Find where the given text appears and provide that cell's center as (x, y) coordinate. 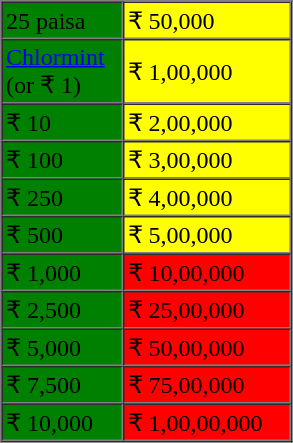
₹ 1,000 (63, 273)
₹ 2,500 (63, 310)
₹ 4,00,000 (207, 197)
₹ 50,00,000 (207, 347)
₹ 5,00,000 (207, 235)
₹ 2,00,000 (207, 123)
₹ 7,500 (63, 385)
₹ 50,000 (207, 21)
₹ 3,00,000 (207, 160)
₹ 250 (63, 197)
₹ 75,00,000 (207, 385)
₹ 10,00,000 (207, 273)
₹ 5,000 (63, 347)
Chlormint (or ₹ 1) (63, 71)
₹ 100 (63, 160)
₹ 25,00,000 (207, 310)
₹ 1,00,00,000 (207, 423)
₹ 500 (63, 235)
25 paisa (63, 21)
₹ 1,00,000 (207, 71)
₹ 10,000 (63, 423)
₹ 10 (63, 123)
